Return (X, Y) of the center of cell containing provided text 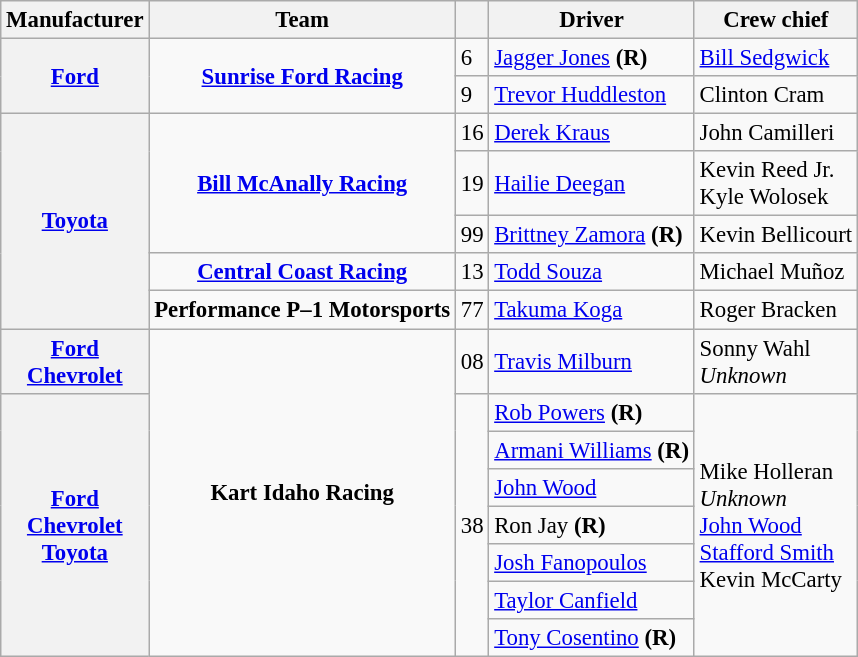
Jagger Jones (R) (592, 58)
16 (472, 133)
Performance P–1 Motorsports (302, 310)
Manufacturer (75, 20)
Travis Milburn (592, 362)
Team (302, 20)
Ford (75, 76)
Taylor Canfield (592, 600)
Todd Souza (592, 273)
Toyota (75, 222)
6 (472, 58)
Rob Powers (R) (592, 412)
Bill Sedgwick (776, 58)
Derek Kraus (592, 133)
Takuma Koga (592, 310)
Bill McAnally Racing (302, 184)
Clinton Cram (776, 95)
13 (472, 273)
9 (472, 95)
Ron Jay (R) (592, 525)
Josh Fanopoulos (592, 563)
Mike Holleran Unknown John Wood Stafford Smith Kevin McCarty (776, 524)
38 (472, 524)
Sunrise Ford Racing (302, 76)
Central Coast Racing (302, 273)
Tony Cosentino (R) (592, 638)
Brittney Zamora (R) (592, 235)
Ford Chevrolet Toyota (75, 524)
77 (472, 310)
Sonny Wahl Unknown (776, 362)
John Wood (592, 487)
Kart Idaho Racing (302, 493)
Ford Chevrolet (75, 362)
99 (472, 235)
Armani Williams (R) (592, 450)
Kevin Reed Jr. Kyle Wolosek (776, 184)
Trevor Huddleston (592, 95)
Hailie Deegan (592, 184)
Kevin Bellicourt (776, 235)
19 (472, 184)
08 (472, 362)
Driver (592, 20)
Crew chief (776, 20)
Michael Muñoz (776, 273)
Roger Bracken (776, 310)
John Camilleri (776, 133)
